Detect which cell encompasses the target text, then output its (X, Y) center coordinate. 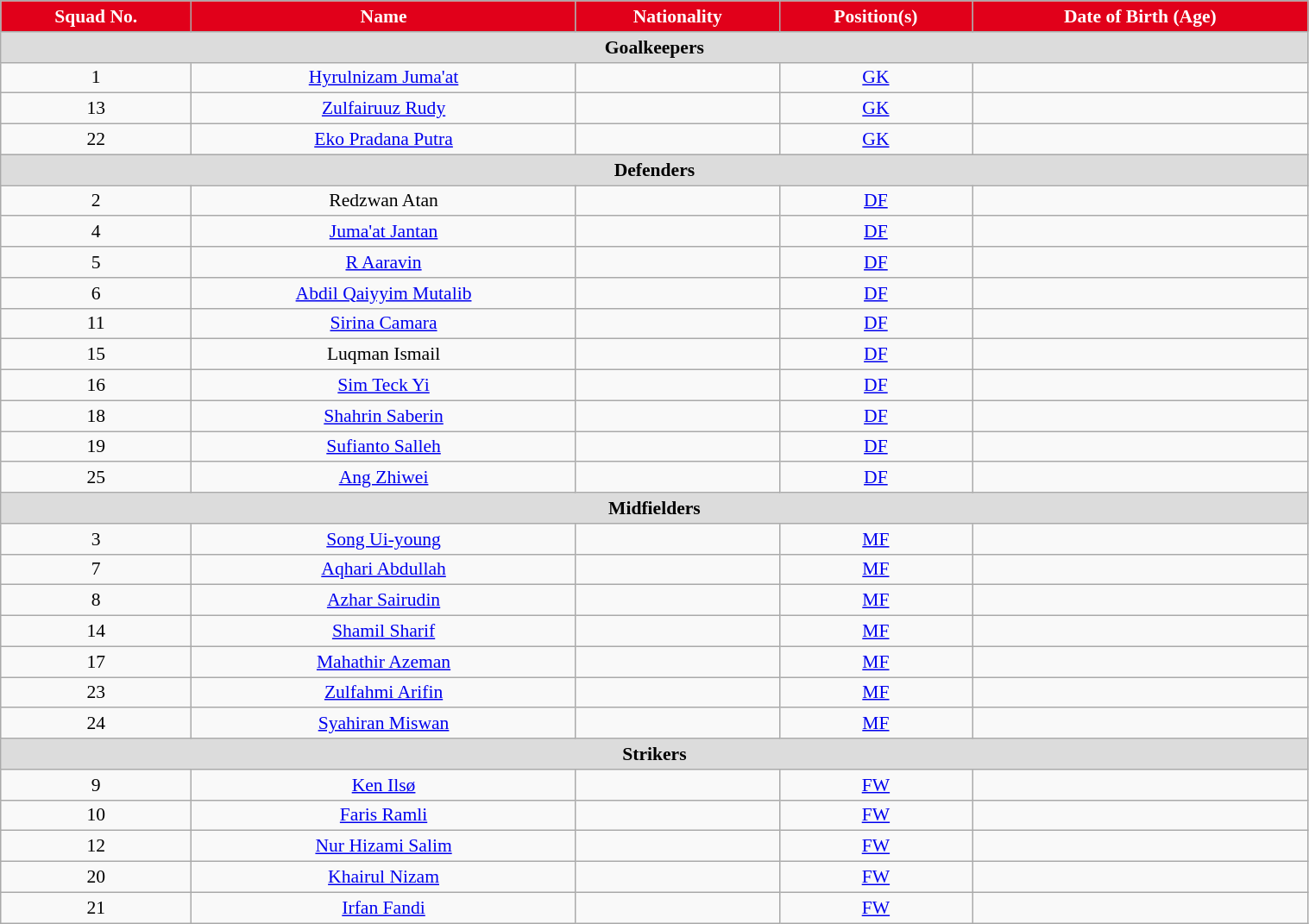
Mahathir Azeman (384, 662)
Azhar Sairudin (384, 600)
Syahiran Miswan (384, 724)
18 (97, 416)
Khairul Nizam (384, 877)
Abdil Qaiyyim Mutalib (384, 293)
Nationality (677, 16)
21 (97, 908)
12 (97, 846)
Name (384, 16)
Juma'at Jantan (384, 232)
Song Ui-young (384, 539)
Hyrulnizam Juma'at (384, 78)
Nur Hizami Salim (384, 846)
9 (97, 785)
Redzwan Atan (384, 201)
Goalkeepers (654, 47)
13 (97, 109)
17 (97, 662)
3 (97, 539)
2 (97, 201)
Date of Birth (Age) (1141, 16)
14 (97, 632)
Position(s) (875, 16)
Luqman Ismail (384, 355)
19 (97, 447)
Shamil Sharif (384, 632)
23 (97, 693)
20 (97, 877)
10 (97, 815)
6 (97, 293)
Aqhari Abdullah (384, 569)
24 (97, 724)
Squad No. (97, 16)
Midfielders (654, 508)
7 (97, 569)
Ang Zhiwei (384, 478)
Ken Ilsø (384, 785)
16 (97, 386)
15 (97, 355)
Sim Teck Yi (384, 386)
Irfan Fandi (384, 908)
Faris Ramli (384, 815)
8 (97, 600)
1 (97, 78)
5 (97, 262)
22 (97, 140)
11 (97, 324)
R Aaravin (384, 262)
Defenders (654, 170)
4 (97, 232)
Strikers (654, 754)
Zulfahmi Arifin (384, 693)
Shahrin Saberin (384, 416)
Sirina Camara (384, 324)
Eko Pradana Putra (384, 140)
Sufianto Salleh (384, 447)
Zulfairuuz Rudy (384, 109)
25 (97, 478)
